Capture the cell that displays the provided text and extract its [X, Y] central coordinate. 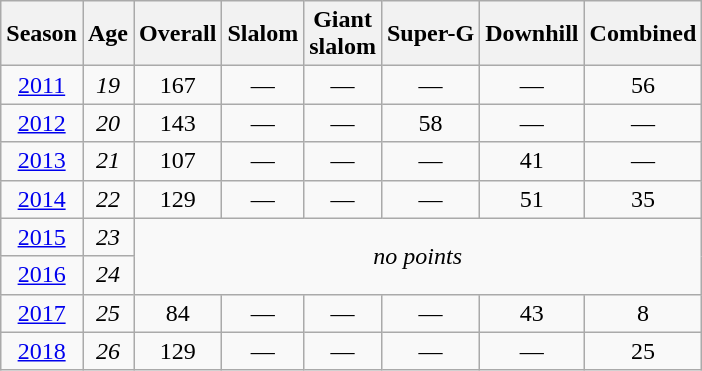
35 [643, 199]
143 [178, 123]
43 [532, 313]
2014 [42, 199]
41 [532, 161]
21 [108, 161]
2018 [42, 351]
23 [108, 237]
58 [430, 123]
2013 [42, 161]
2015 [42, 237]
2012 [42, 123]
24 [108, 275]
Overall [178, 34]
2011 [42, 85]
26 [108, 351]
84 [178, 313]
107 [178, 161]
Combined [643, 34]
51 [532, 199]
8 [643, 313]
56 [643, 85]
Super-G [430, 34]
20 [108, 123]
2016 [42, 275]
Slalom [263, 34]
167 [178, 85]
22 [108, 199]
2017 [42, 313]
Giantslalom [343, 34]
19 [108, 85]
Season [42, 34]
Age [108, 34]
no points [418, 256]
Downhill [532, 34]
